Scan for the cell matching the given text and deliver its [X, Y] coordinate at center. 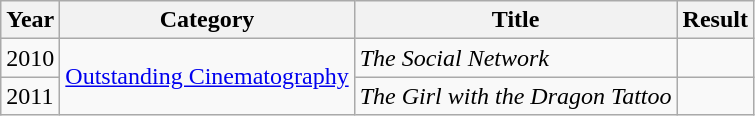
Year [30, 20]
2010 [30, 58]
The Girl with the Dragon Tattoo [516, 96]
2011 [30, 96]
Category [207, 20]
The Social Network [516, 58]
Title [516, 20]
Outstanding Cinematography [207, 77]
Result [715, 20]
